Find where the given text appears and provide that cell's center as (X, Y) coordinate. 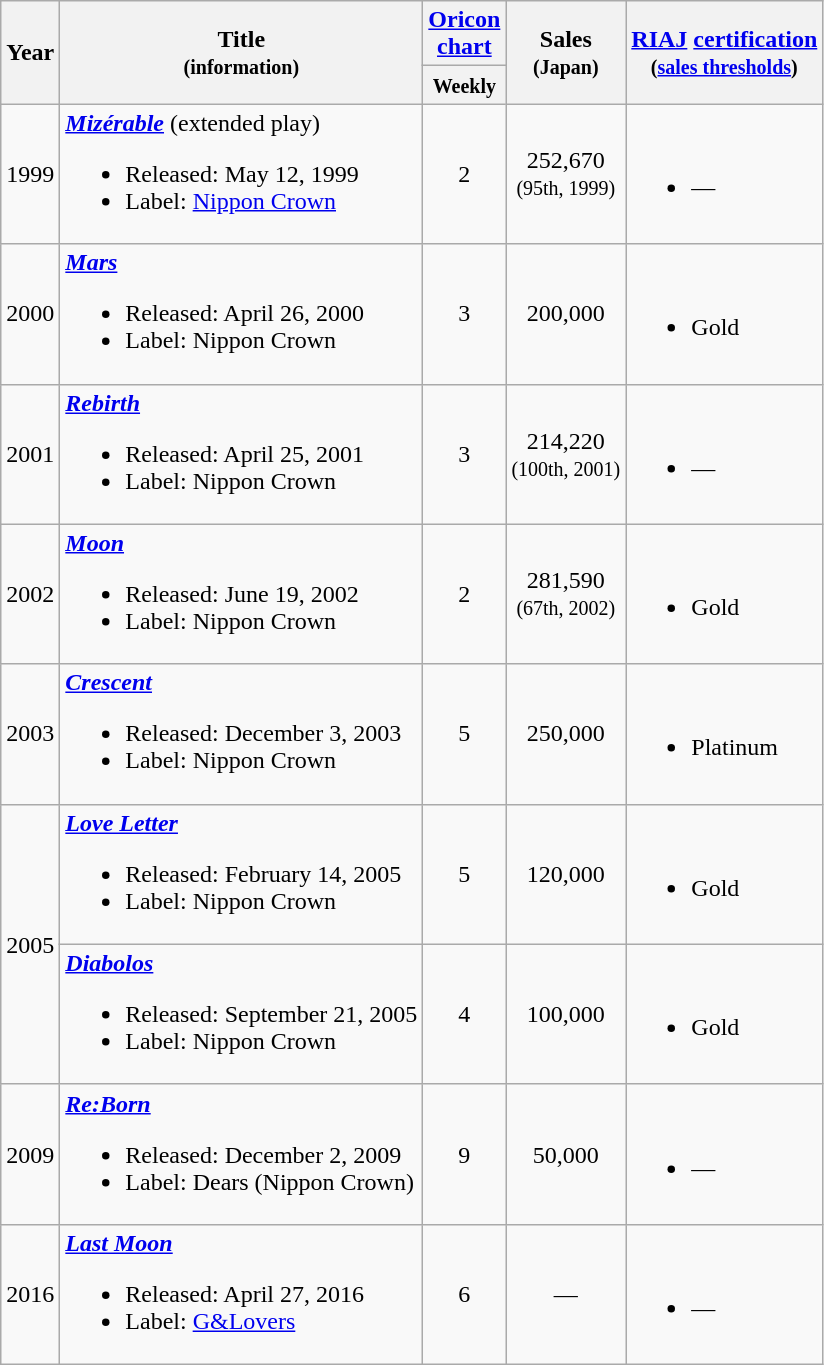
Oricon chart (464, 34)
Love LetterReleased: February 14, 2005Label: Nippon Crown (242, 874)
DiabolosReleased: September 21, 2005Label: Nippon Crown (242, 1014)
50,000 (566, 1154)
2009 (30, 1154)
RebirthReleased: April 25, 2001Label: Nippon Crown (242, 454)
Year (30, 52)
Sales(Japan) (566, 52)
2002 (30, 594)
MarsReleased: April 26, 2000Label: Nippon Crown (242, 314)
MoonReleased: June 19, 2002Label: Nippon Crown (242, 594)
2005 (30, 944)
Last MoonReleased: April 27, 2016Label: G&Lovers (242, 1294)
2001 (30, 454)
Platinum (724, 734)
9 (464, 1154)
250,000 (566, 734)
200,000 (566, 314)
4 (464, 1014)
Mizérable (extended play)Released: May 12, 1999Label: Nippon Crown (242, 174)
Re:BornReleased: December 2, 2009Label: Dears (Nippon Crown) (242, 1154)
RIAJ certification(sales thresholds) (724, 52)
120,000 (566, 874)
6 (464, 1294)
2003 (30, 734)
252,670(95th, 1999) (566, 174)
100,000 (566, 1014)
Title(information) (242, 52)
Weekly (464, 85)
2000 (30, 314)
214,220(100th, 2001) (566, 454)
281,590(67th, 2002) (566, 594)
CrescentReleased: December 3, 2003Label: Nippon Crown (242, 734)
2016 (30, 1294)
1999 (30, 174)
